For the text-containing cell, return its midpoint in [X, Y] coordinate format. 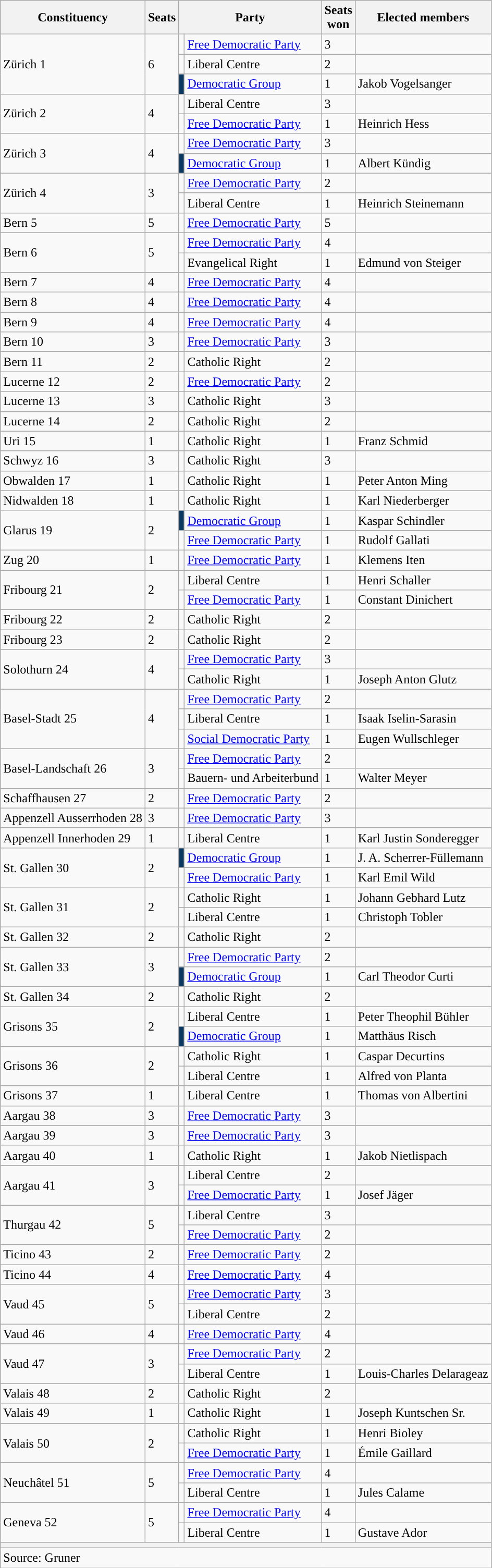
Thomas von Albertini [423, 1096]
Edmund von Steiger [423, 262]
Fribourg 23 [73, 640]
Obwalden 17 [73, 481]
Constant Dinichert [423, 600]
Constituency [73, 18]
Aargau 41 [73, 1185]
Bern 9 [73, 322]
Fribourg 22 [73, 620]
Geneva 52 [73, 1522]
Basel-Stadt 25 [73, 719]
Party [250, 18]
Appenzell Ausserrhoden 28 [73, 818]
Émile Gaillard [423, 1453]
Karl Niederberger [423, 500]
Albert Kündig [423, 163]
Bern 6 [73, 252]
Jules Calame [423, 1492]
Basel-Landschaft 26 [73, 768]
Jakob Nietlispach [423, 1155]
Heinrich Hess [423, 124]
St. Gallen 32 [73, 937]
Aargau 39 [73, 1135]
Appenzell Innerhoden 29 [73, 838]
Neuchâtel 51 [73, 1483]
Schwyz 16 [73, 461]
Glarus 19 [73, 530]
Bern 11 [73, 362]
Valais 49 [73, 1413]
Solothurn 24 [73, 669]
Zürich 2 [73, 114]
Franz Schmid [423, 441]
Josef Jäger [423, 1195]
Zug 20 [73, 560]
J. A. Scherrer-Füllemann [423, 857]
Matthäus Risch [423, 1036]
Alfred von Planta [423, 1076]
Social Democratic Party [253, 739]
Valais 48 [73, 1393]
Evangelical Right [253, 262]
Peter Theophil Bühler [423, 1016]
Vaud 45 [73, 1304]
Christoph Tobler [423, 917]
St. Gallen 31 [73, 907]
Thurgau 42 [73, 1225]
Source: Gruner [246, 1558]
St. Gallen 34 [73, 997]
Karl Justin Sonderegger [423, 838]
Vaud 47 [73, 1364]
Grisons 36 [73, 1066]
Rudolf Gallati [423, 540]
Zürich 1 [73, 64]
St. Gallen 33 [73, 967]
Vaud 46 [73, 1334]
Gustave Ador [423, 1532]
Jakob Vogelsanger [423, 84]
Zürich 4 [73, 193]
St. Gallen 30 [73, 867]
Zürich 3 [73, 153]
Walter Meyer [423, 778]
Eugen Wullschleger [423, 739]
Louis-Charles Delarageaz [423, 1374]
Schaffhausen 27 [73, 798]
Grisons 35 [73, 1026]
Lucerne 13 [73, 401]
Joseph Anton Glutz [423, 679]
Bern 10 [73, 342]
Ticino 43 [73, 1255]
Bern 5 [73, 223]
Valais 50 [73, 1443]
Henri Bioley [423, 1433]
Carl Theodor Curti [423, 977]
Uri 15 [73, 441]
Elected members [423, 18]
Henri Schaller [423, 580]
Nidwalden 18 [73, 500]
Aargau 40 [73, 1155]
Isaak Iselin-Sarasin [423, 719]
Lucerne 14 [73, 421]
Bern 8 [73, 302]
Bern 7 [73, 283]
Seats [162, 18]
Peter Anton Ming [423, 481]
Karl Emil Wild [423, 877]
6 [162, 64]
Johann Gebhard Lutz [423, 897]
Aargau 38 [73, 1116]
Bauern- und Arbeiterbund [253, 778]
Kaspar Schindler [423, 520]
Grisons 37 [73, 1096]
Seatswon [338, 18]
Fribourg 21 [73, 590]
Ticino 44 [73, 1275]
Klemens Iten [423, 560]
Lucerne 12 [73, 382]
Caspar Decurtins [423, 1056]
Joseph Kuntschen Sr. [423, 1413]
Heinrich Steinemann [423, 203]
